Capture the cell that displays the provided text and extract its (x, y) central coordinate. 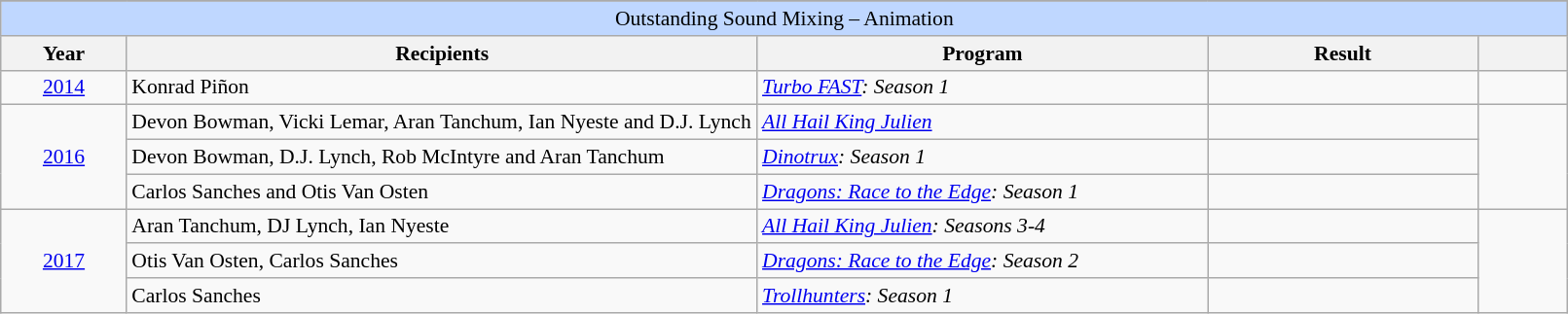
Dragons: Race to the Edge: Season 2 (983, 262)
2016 (64, 157)
Dinotrux: Season 1 (983, 157)
Year (64, 53)
Carlos Sanches and Otis Van Osten (442, 192)
Devon Bowman, D.J. Lynch, Rob McIntyre and Aran Tanchum (442, 157)
Konrad Piñon (442, 87)
2014 (64, 87)
Trollhunters: Season 1 (983, 296)
Turbo FAST: Season 1 (983, 87)
Recipients (442, 53)
Carlos Sanches (442, 296)
Aran Tanchum, DJ Lynch, Ian Nyeste (442, 227)
Devon Bowman, Vicki Lemar, Aran Tanchum, Ian Nyeste and D.J. Lynch (442, 122)
All Hail King Julien: Seasons 3-4 (983, 227)
Otis Van Osten, Carlos Sanches (442, 262)
Outstanding Sound Mixing – Animation (784, 18)
Result (1343, 53)
Dragons: Race to the Edge: Season 1 (983, 192)
All Hail King Julien (983, 122)
2017 (64, 261)
Program (983, 53)
